Return [x, y] of the center of cell containing provided text 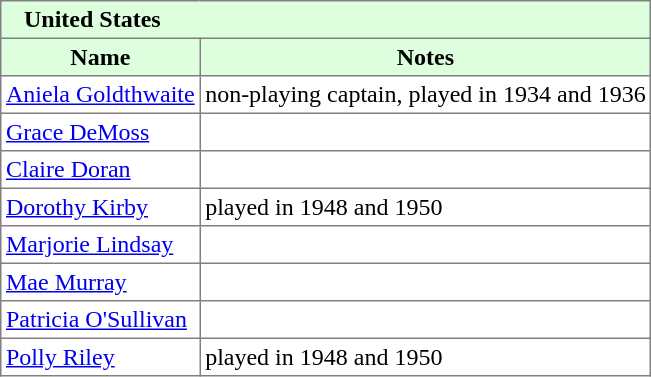
Grace DeMoss [100, 132]
United States [326, 20]
Aniela Goldthwaite [100, 95]
Name [100, 57]
Marjorie Lindsay [100, 245]
Notes [426, 57]
non-playing captain, played in 1934 and 1936 [426, 95]
Claire Doran [100, 170]
Patricia O'Sullivan [100, 320]
Mae Murray [100, 282]
Polly Riley [100, 357]
Dorothy Kirby [100, 207]
